Search for the cell housing the specified text and yield its [x, y] center coordinate. 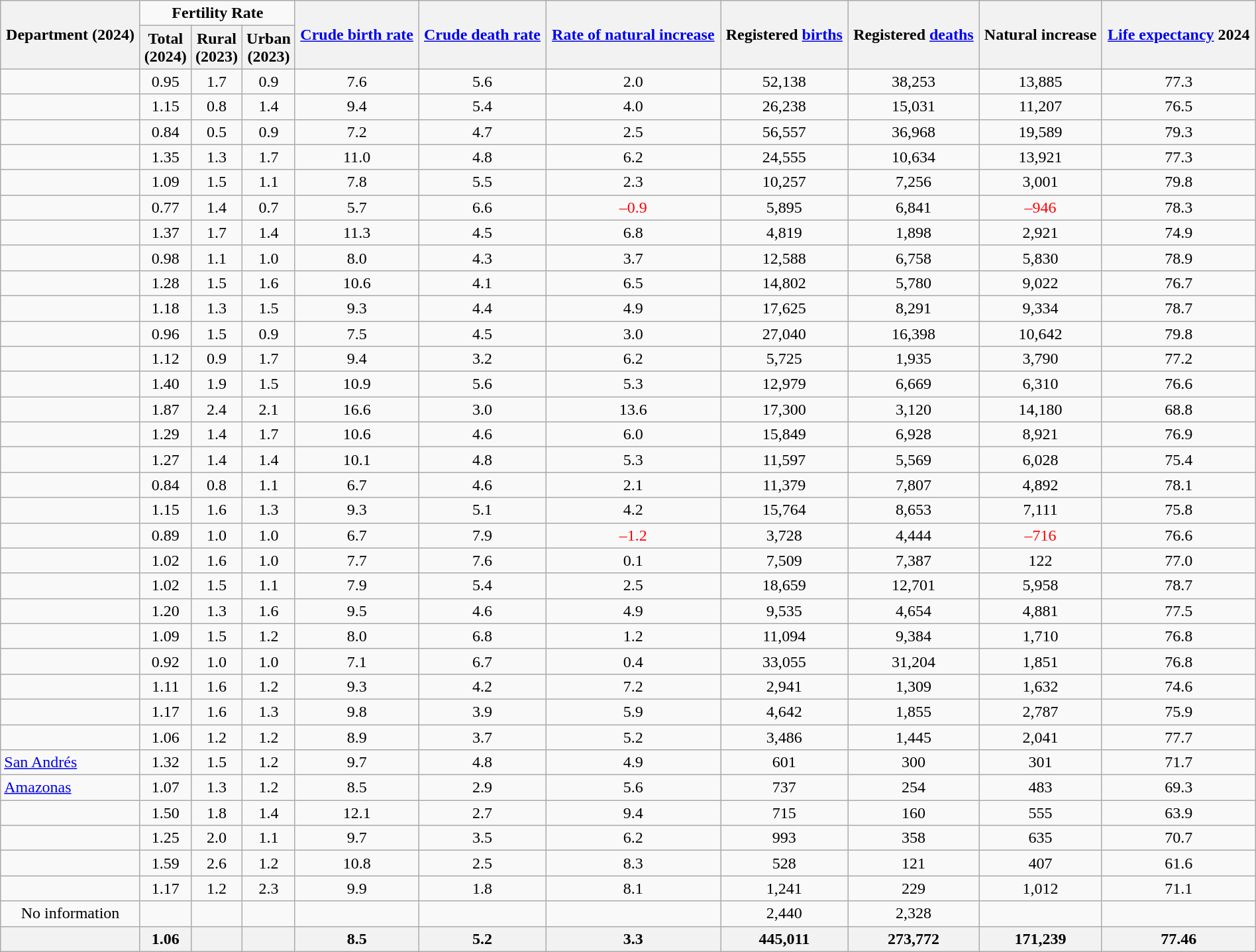
10,257 [784, 182]
6,841 [914, 207]
17,300 [784, 409]
13.6 [633, 409]
63.9 [1178, 813]
9.9 [356, 888]
229 [914, 888]
3,790 [1040, 359]
358 [914, 838]
10,634 [914, 157]
10.9 [356, 384]
715 [784, 813]
Amazonas [70, 788]
74.9 [1178, 233]
31,204 [914, 661]
1.29 [166, 435]
5,830 [1040, 258]
555 [1040, 813]
2,787 [1040, 712]
8.1 [633, 888]
2,941 [784, 686]
1.07 [166, 788]
1,710 [1040, 636]
1.50 [166, 813]
Crude death rate [482, 34]
0.98 [166, 258]
12,701 [914, 586]
0.4 [633, 661]
3.2 [482, 359]
5.9 [633, 712]
3,120 [914, 409]
1,012 [1040, 888]
16.6 [356, 409]
4,642 [784, 712]
No information [70, 914]
11.3 [356, 233]
4,819 [784, 233]
1,935 [914, 359]
11.0 [356, 157]
77.5 [1178, 611]
9,334 [1040, 308]
Department (2024) [70, 34]
273,772 [914, 939]
Natural increase [1040, 34]
19,589 [1040, 132]
76.9 [1178, 435]
1.59 [166, 863]
6.0 [633, 435]
2,921 [1040, 233]
77.2 [1178, 359]
1.11 [166, 686]
6.6 [482, 207]
993 [784, 838]
Total(2024) [166, 48]
78.3 [1178, 207]
68.8 [1178, 409]
–716 [1040, 535]
2,328 [914, 914]
0.77 [166, 207]
6,669 [914, 384]
5,569 [914, 460]
Rate of natural increase [633, 34]
75.9 [1178, 712]
1.87 [166, 409]
6,028 [1040, 460]
1.9 [216, 384]
36,968 [914, 132]
77.46 [1178, 939]
74.6 [1178, 686]
737 [784, 788]
0.7 [268, 207]
7.5 [356, 333]
56,557 [784, 132]
2.6 [216, 863]
71.7 [1178, 763]
–0.9 [633, 207]
12,588 [784, 258]
6,928 [914, 435]
17,625 [784, 308]
407 [1040, 863]
4.1 [482, 283]
14,802 [784, 283]
4,654 [914, 611]
10,642 [1040, 333]
2.9 [482, 788]
4.4 [482, 308]
1.37 [166, 233]
7.1 [356, 661]
8,291 [914, 308]
15,031 [914, 107]
71.1 [1178, 888]
3,486 [784, 737]
–946 [1040, 207]
0.92 [166, 661]
1.20 [166, 611]
14,180 [1040, 409]
1.27 [166, 460]
9,022 [1040, 283]
Fertility Rate [217, 13]
5,780 [914, 283]
77.7 [1178, 737]
9,535 [784, 611]
5,725 [784, 359]
1.18 [166, 308]
38,253 [914, 81]
77.0 [1178, 560]
7,807 [914, 485]
1.12 [166, 359]
13,885 [1040, 81]
254 [914, 788]
8.3 [633, 863]
16,398 [914, 333]
301 [1040, 763]
0.95 [166, 81]
8,653 [914, 510]
8,921 [1040, 435]
9.5 [356, 611]
11,597 [784, 460]
9.8 [356, 712]
26,238 [784, 107]
15,849 [784, 435]
–1.2 [633, 535]
San Andrés [70, 763]
6.5 [633, 283]
0.1 [633, 560]
4.0 [633, 107]
8.9 [356, 737]
1.28 [166, 283]
0.96 [166, 333]
75.8 [1178, 510]
75.4 [1178, 460]
171,239 [1040, 939]
6,758 [914, 258]
7.7 [356, 560]
5.7 [356, 207]
69.3 [1178, 788]
0.89 [166, 535]
1,309 [914, 686]
2,041 [1040, 737]
7,256 [914, 182]
1.25 [166, 838]
4,892 [1040, 485]
11,207 [1040, 107]
Registered births [784, 34]
1,851 [1040, 661]
79.3 [1178, 132]
2.4 [216, 409]
1,632 [1040, 686]
3.5 [482, 838]
9,384 [914, 636]
3,001 [1040, 182]
11,379 [784, 485]
5.5 [482, 182]
7,111 [1040, 510]
Urban(2023) [268, 48]
4.7 [482, 132]
7,509 [784, 560]
1.35 [166, 157]
121 [914, 863]
5,958 [1040, 586]
4,444 [914, 535]
160 [914, 813]
33,055 [784, 661]
7,387 [914, 560]
601 [784, 763]
1,241 [784, 888]
2,440 [784, 914]
445,011 [784, 939]
4,881 [1040, 611]
18,659 [784, 586]
528 [784, 863]
3,728 [784, 535]
27,040 [784, 333]
1.32 [166, 763]
12.1 [356, 813]
3.9 [482, 712]
78.9 [1178, 258]
76.7 [1178, 283]
4.3 [482, 258]
15,764 [784, 510]
24,555 [784, 157]
11,094 [784, 636]
3.3 [633, 939]
Rural(2023) [216, 48]
12,979 [784, 384]
1,445 [914, 737]
6,310 [1040, 384]
7.8 [356, 182]
635 [1040, 838]
0.5 [216, 132]
1,855 [914, 712]
78.1 [1178, 485]
1.40 [166, 384]
2.7 [482, 813]
10.8 [356, 863]
Registered deaths [914, 34]
76.5 [1178, 107]
1,898 [914, 233]
483 [1040, 788]
61.6 [1178, 863]
70.7 [1178, 838]
122 [1040, 560]
5,895 [784, 207]
300 [914, 763]
52,138 [784, 81]
Life expectancy 2024 [1178, 34]
10.1 [356, 460]
5.1 [482, 510]
Crude birth rate [356, 34]
13,921 [1040, 157]
